Find where the given text appears and provide that cell's center as (x, y) coordinate. 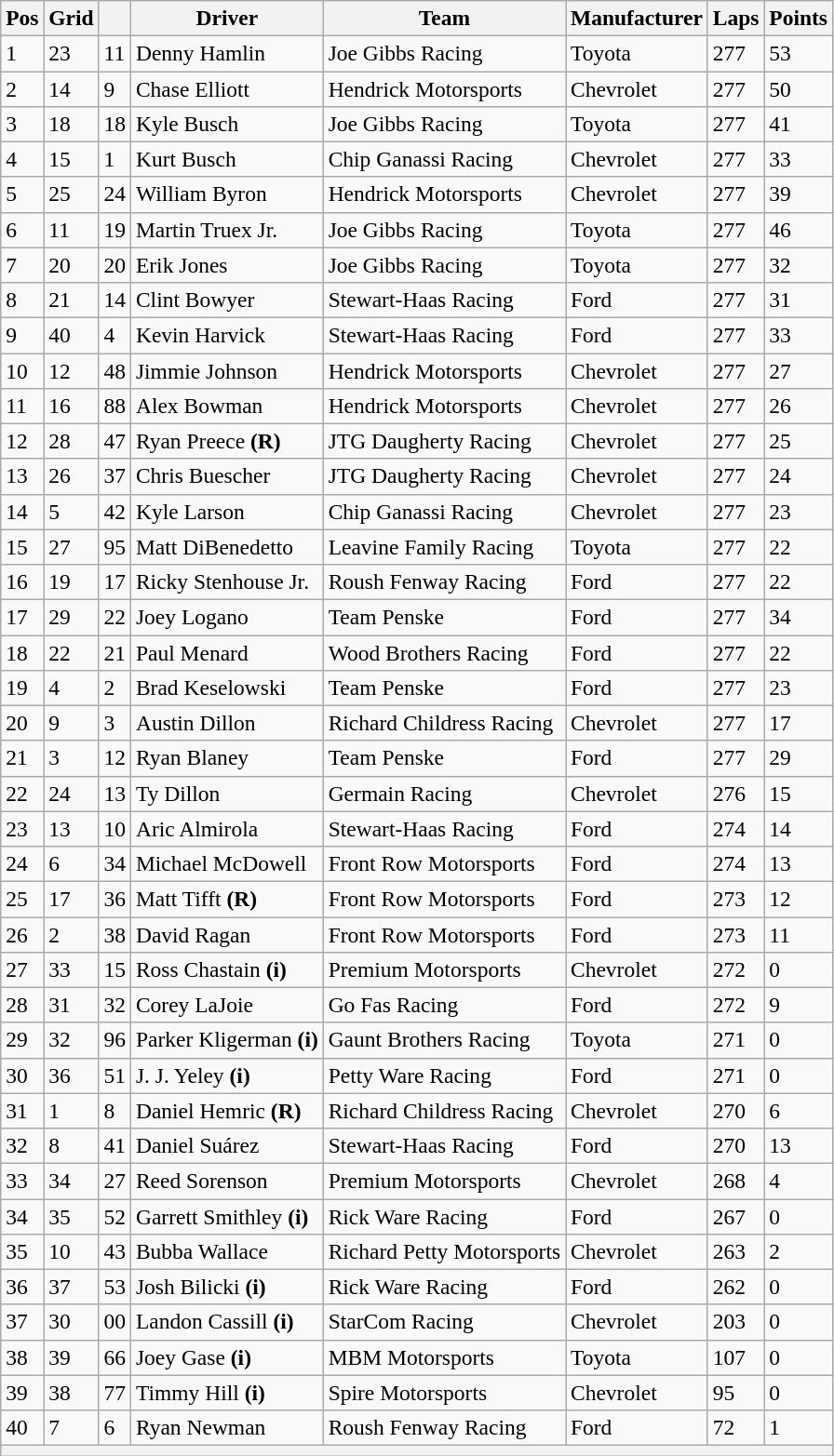
268 (735, 1181)
Wood Brothers Racing (444, 652)
50 (799, 88)
Richard Petty Motorsports (444, 1251)
J. J. Yeley (i) (227, 1075)
42 (114, 512)
Clint Bowyer (227, 300)
51 (114, 1075)
Joey Gase (i) (227, 1357)
Josh Bilicki (i) (227, 1287)
96 (114, 1040)
Garrett Smithley (i) (227, 1216)
Matt DiBenedetto (227, 547)
Driver (227, 18)
David Ragan (227, 934)
Germain Racing (444, 794)
Spire Motorsports (444, 1393)
77 (114, 1393)
Kyle Larson (227, 512)
66 (114, 1357)
Paul Menard (227, 652)
StarCom Racing (444, 1322)
Reed Sorenson (227, 1181)
46 (799, 230)
48 (114, 370)
Manufacturer (637, 18)
267 (735, 1216)
Matt Tifft (R) (227, 899)
00 (114, 1322)
Go Fas Racing (444, 1005)
Austin Dillon (227, 723)
Team (444, 18)
Timmy Hill (i) (227, 1393)
52 (114, 1216)
Grid (71, 18)
Ty Dillon (227, 794)
43 (114, 1251)
Joey Logano (227, 617)
Parker Kligerman (i) (227, 1040)
William Byron (227, 194)
Ross Chastain (i) (227, 969)
Kyle Busch (227, 124)
Ryan Blaney (227, 758)
Ryan Newman (227, 1427)
Petty Ware Racing (444, 1075)
Ricky Stenhouse Jr. (227, 581)
Pos (22, 18)
Kurt Busch (227, 159)
Jimmie Johnson (227, 370)
262 (735, 1287)
Daniel Hemric (R) (227, 1111)
Corey LaJoie (227, 1005)
Kevin Harvick (227, 335)
Chase Elliott (227, 88)
Laps (735, 18)
276 (735, 794)
Points (799, 18)
Michael McDowell (227, 863)
Gaunt Brothers Racing (444, 1040)
Leavine Family Racing (444, 547)
Landon Cassill (i) (227, 1322)
107 (735, 1357)
Denny Hamlin (227, 53)
88 (114, 406)
72 (735, 1427)
Martin Truex Jr. (227, 230)
47 (114, 441)
Daniel Suárez (227, 1145)
Bubba Wallace (227, 1251)
263 (735, 1251)
Erik Jones (227, 265)
Aric Almirola (227, 829)
Chris Buescher (227, 476)
203 (735, 1322)
Alex Bowman (227, 406)
Brad Keselowski (227, 688)
MBM Motorsports (444, 1357)
Ryan Preece (R) (227, 441)
